Output the [x, y] coordinate of the center of the cell containing the given text.  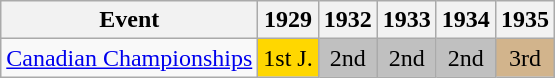
Event [130, 20]
1929 [288, 20]
1st J. [288, 58]
3rd [524, 58]
1933 [406, 20]
1932 [348, 20]
1934 [466, 20]
1935 [524, 20]
Canadian Championships [130, 58]
